Extract the (x, y) coordinate from the center of the cell holding the provided text.  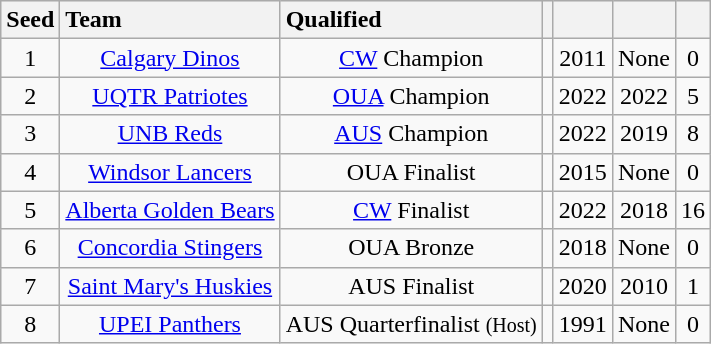
Team (170, 20)
16 (692, 210)
2010 (644, 286)
Qualified (411, 20)
3 (30, 134)
6 (30, 248)
Seed (30, 20)
7 (30, 286)
CW Finalist (411, 210)
UPEI Panthers (170, 324)
2 (30, 96)
2015 (582, 172)
AUS Finalist (411, 286)
CW Champion (411, 58)
2011 (582, 58)
Concordia Stingers (170, 248)
UQTR Patriotes (170, 96)
AUS Quarterfinalist (Host) (411, 324)
Saint Mary's Huskies (170, 286)
2020 (582, 286)
UNB Reds (170, 134)
OUA Finalist (411, 172)
OUA Bronze (411, 248)
4 (30, 172)
Alberta Golden Bears (170, 210)
AUS Champion (411, 134)
Calgary Dinos (170, 58)
1991 (582, 324)
2019 (644, 134)
OUA Champion (411, 96)
Windsor Lancers (170, 172)
